Search for the cell housing the specified text and yield its (x, y) center coordinate. 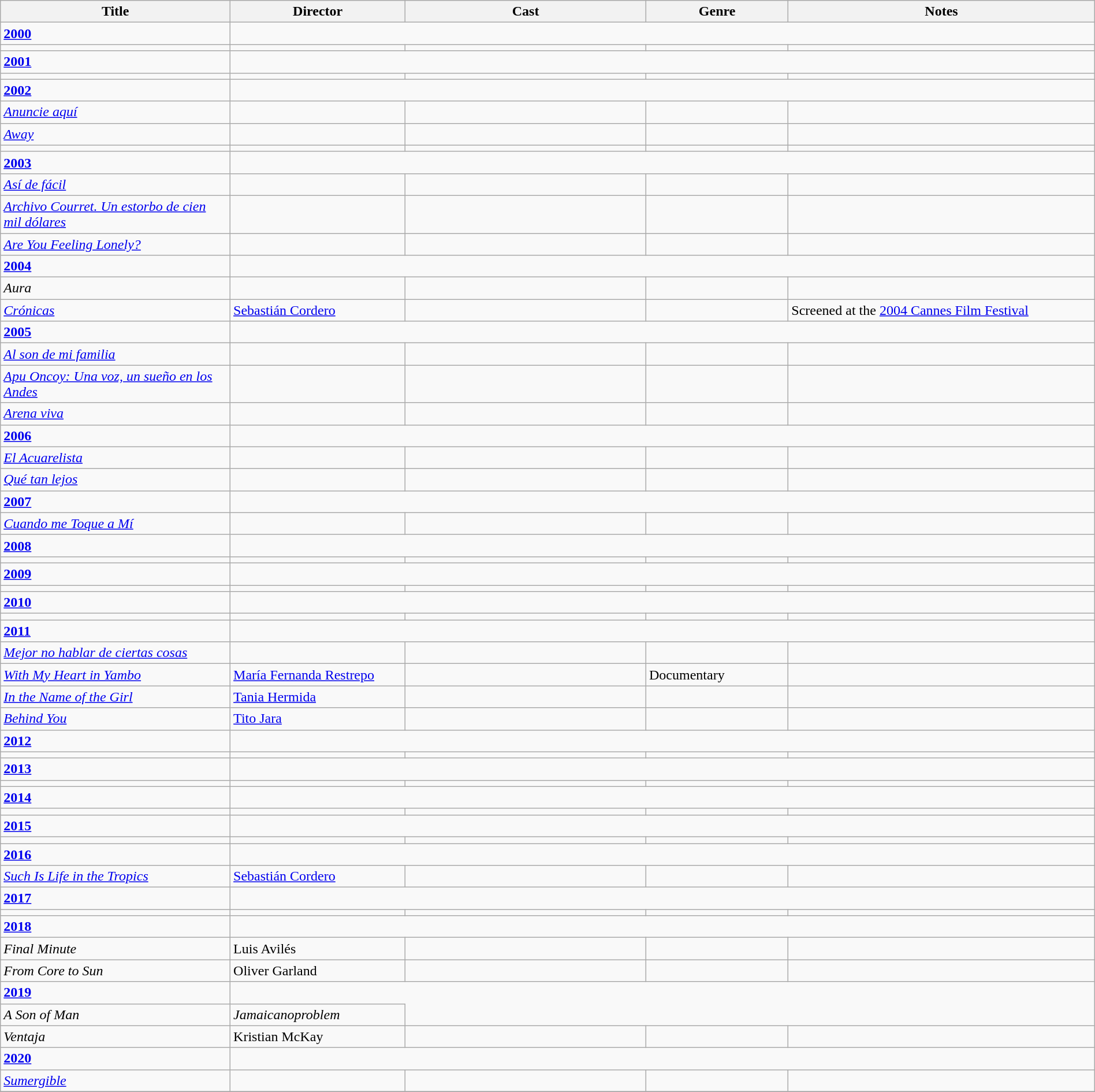
Apu Oncoy: Una voz, un sueño en los Andes (116, 384)
Crónicas (116, 310)
2019 (116, 993)
Cuando me Toque a Mí (116, 523)
Kristian McKay (318, 1037)
Ventaja (116, 1037)
Anuncie aquí (116, 112)
A Son of Man (116, 1015)
Such Is Life in the Tropics (116, 876)
Jamaicanoproblem (318, 1015)
Director (318, 12)
Genre (717, 12)
2012 (116, 741)
2006 (116, 436)
Sumergible (116, 1080)
El Acuarelista (116, 458)
Cast (526, 12)
2017 (116, 898)
2001 (116, 62)
2013 (116, 769)
Final Minute (116, 949)
Aura (116, 288)
2011 (116, 631)
Arena viva (116, 414)
Title (116, 12)
Qué tan lejos (116, 480)
2009 (116, 574)
2020 (116, 1058)
Archivo Courret. Un estorbo de cien mil dólares (116, 214)
Luis Avilés (318, 949)
Así de fácil (116, 184)
With My Heart in Yambo (116, 675)
2000 (116, 34)
2005 (116, 332)
Al son de mi familia (116, 354)
Away (116, 134)
2002 (116, 90)
Tania Hermida (318, 697)
2016 (116, 855)
Are You Feeling Lonely? (116, 244)
In the Name of the Girl (116, 697)
María Fernanda Restrepo (318, 675)
2003 (116, 162)
2008 (116, 545)
Notes (941, 12)
2007 (116, 502)
2018 (116, 927)
2010 (116, 603)
2014 (116, 797)
Oliver Garland (318, 971)
Mejor no hablar de ciertas cosas (116, 653)
Behind You (116, 719)
Documentary (717, 675)
From Core to Sun (116, 971)
2004 (116, 266)
Screened at the 2004 Cannes Film Festival (941, 310)
2015 (116, 826)
Tito Jara (318, 719)
